Pinpoint the cell where the given text exists, returning its [x, y] midpoint coordinate. 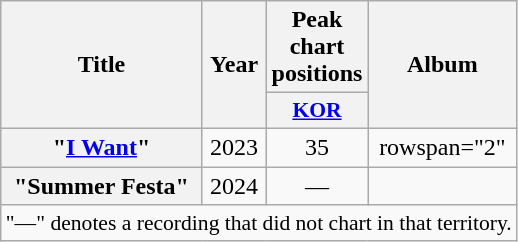
Album [442, 65]
— [317, 185]
35 [317, 147]
Peak chart positions [317, 47]
Year [234, 65]
rowspan="2" [442, 147]
"I Want" [102, 147]
"—" denotes a recording that did not chart in that territory. [259, 223]
Title [102, 65]
KOR [317, 111]
2024 [234, 185]
"Summer Festa" [102, 185]
2023 [234, 147]
